Detect which cell encompasses the target text, then output its (X, Y) center coordinate. 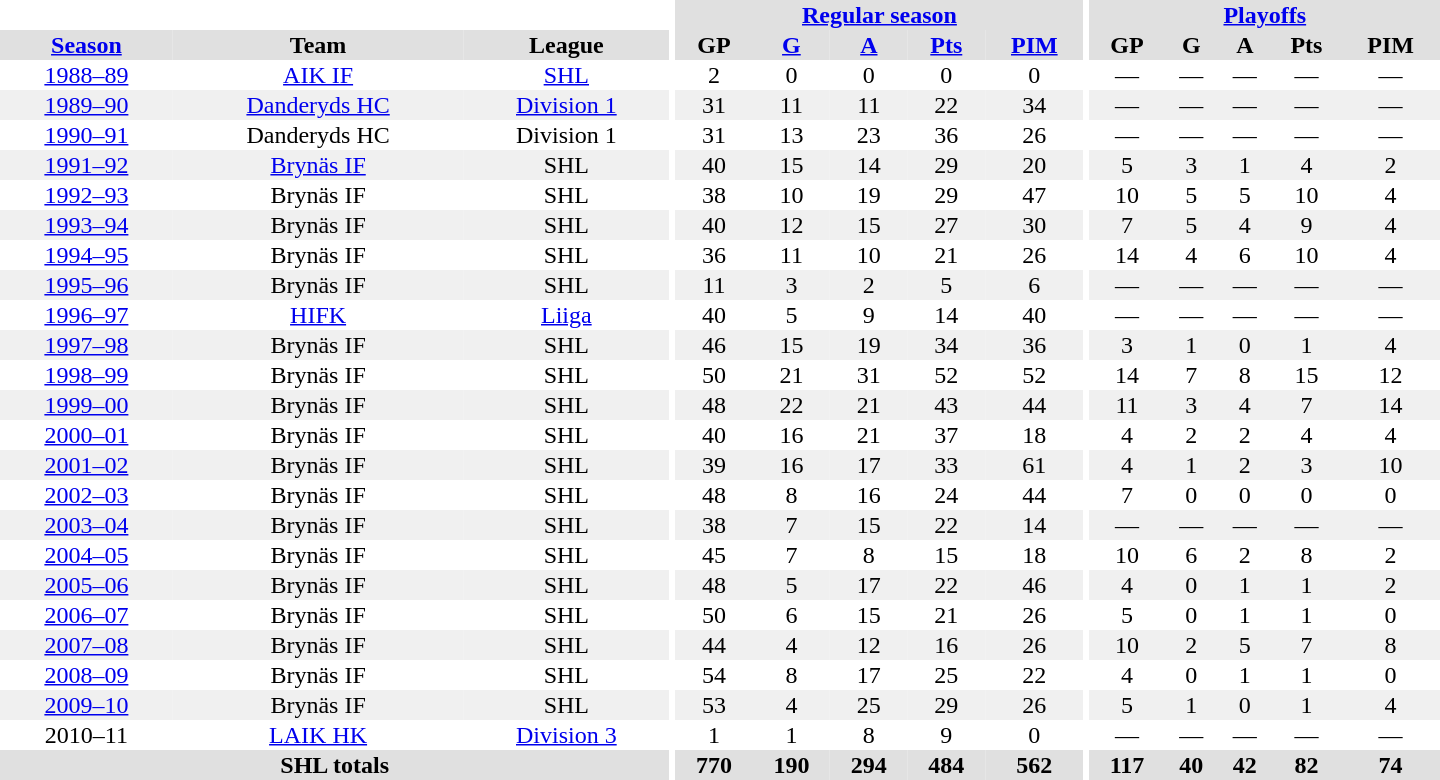
1991–92 (86, 165)
LAIK HK (318, 735)
47 (1034, 195)
SHL totals (334, 765)
2010–11 (86, 735)
13 (792, 135)
53 (714, 705)
Division 3 (566, 735)
1994–95 (86, 255)
82 (1306, 765)
45 (714, 555)
2005–06 (86, 585)
2008–09 (86, 675)
2002–03 (86, 495)
2003–04 (86, 525)
74 (1390, 765)
Regular season (879, 15)
2009–10 (86, 705)
Season (86, 45)
Team (318, 45)
42 (1245, 765)
AIK IF (318, 75)
Playoffs (1265, 15)
33 (946, 465)
2007–08 (86, 645)
39 (714, 465)
2004–05 (86, 555)
37 (946, 435)
117 (1128, 765)
2001–02 (86, 465)
1995–96 (86, 285)
54 (714, 675)
2006–07 (86, 615)
League (566, 45)
770 (714, 765)
2000–01 (86, 435)
HIFK (318, 315)
1992–93 (86, 195)
30 (1034, 225)
484 (946, 765)
1988–89 (86, 75)
61 (1034, 465)
190 (792, 765)
43 (946, 405)
20 (1034, 165)
1997–98 (86, 345)
1999–00 (86, 405)
23 (868, 135)
1996–97 (86, 315)
24 (946, 495)
1990–91 (86, 135)
Liiga (566, 315)
562 (1034, 765)
1989–90 (86, 105)
1998–99 (86, 375)
1993–94 (86, 225)
27 (946, 225)
294 (868, 765)
